Provide the [X, Y] coordinate of the cell's center where the given text is located.  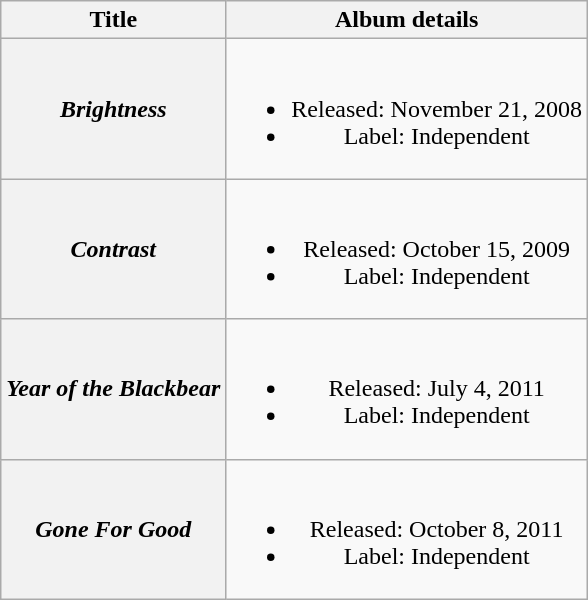
Released: October 15, 2009Label: Independent [407, 249]
Brightness [114, 109]
Gone For Good [114, 529]
Album details [407, 20]
Title [114, 20]
Contrast [114, 249]
Released: November 21, 2008Label: Independent [407, 109]
Year of the Blackbear [114, 389]
Released: July 4, 2011Label: Independent [407, 389]
Released: October 8, 2011Label: Independent [407, 529]
